Locate the cell with the specified text and output its (X, Y) center coordinate. 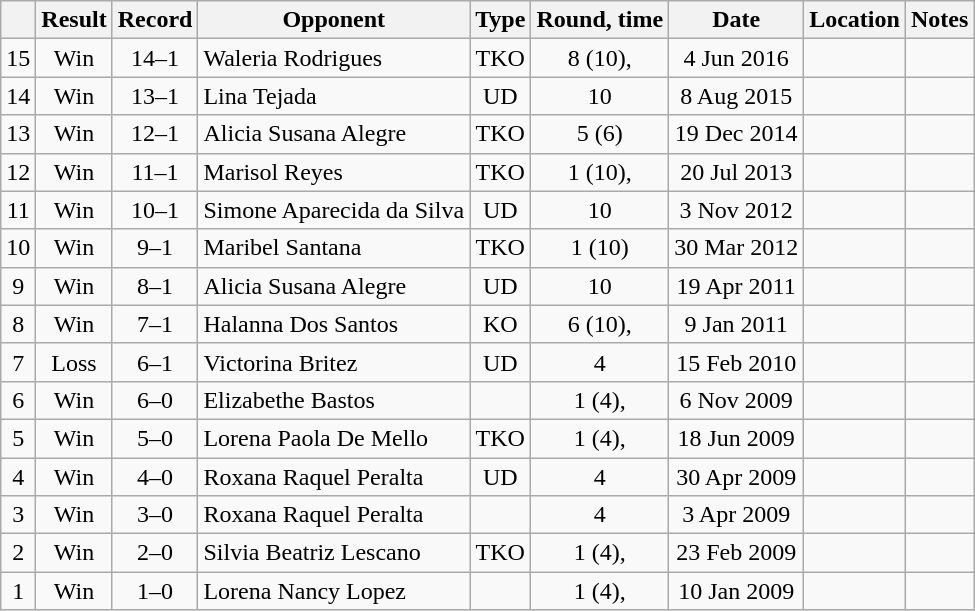
6 (18, 400)
Type (500, 20)
8 (18, 324)
5 (18, 438)
Marisol Reyes (334, 172)
Opponent (334, 20)
6–1 (155, 362)
6 (10), (600, 324)
23 Feb 2009 (736, 553)
Record (155, 20)
13–1 (155, 96)
5 (6) (600, 134)
3–0 (155, 515)
6–0 (155, 400)
Loss (74, 362)
8 (10), (600, 58)
1 (10) (600, 248)
15 Feb 2010 (736, 362)
4–0 (155, 477)
Notes (939, 20)
KO (500, 324)
3 (18, 515)
10 Jan 2009 (736, 591)
14 (18, 96)
20 Jul 2013 (736, 172)
Silvia Beatriz Lescano (334, 553)
30 Apr 2009 (736, 477)
1 (10), (600, 172)
18 Jun 2009 (736, 438)
7–1 (155, 324)
Lorena Paola De Mello (334, 438)
8 Aug 2015 (736, 96)
6 Nov 2009 (736, 400)
Victorina Britez (334, 362)
Elizabethe Bastos (334, 400)
3 Nov 2012 (736, 210)
1–0 (155, 591)
15 (18, 58)
14–1 (155, 58)
13 (18, 134)
1 (18, 591)
19 Apr 2011 (736, 286)
Round, time (600, 20)
3 Apr 2009 (736, 515)
30 Mar 2012 (736, 248)
11–1 (155, 172)
10–1 (155, 210)
Location (855, 20)
11 (18, 210)
9 (18, 286)
8–1 (155, 286)
12–1 (155, 134)
Halanna Dos Santos (334, 324)
Result (74, 20)
19 Dec 2014 (736, 134)
Maribel Santana (334, 248)
Simone Aparecida da Silva (334, 210)
9–1 (155, 248)
9 Jan 2011 (736, 324)
Lina Tejada (334, 96)
2 (18, 553)
12 (18, 172)
Lorena Nancy Lopez (334, 591)
4 Jun 2016 (736, 58)
7 (18, 362)
Date (736, 20)
5–0 (155, 438)
Waleria Rodrigues (334, 58)
2–0 (155, 553)
